Search for the cell housing the specified text and yield its (x, y) center coordinate. 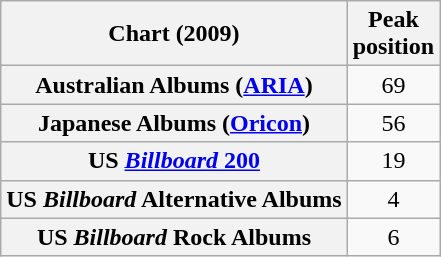
US Billboard Alternative Albums (174, 199)
56 (393, 123)
Japanese Albums (Oricon) (174, 123)
Australian Albums (ARIA) (174, 85)
6 (393, 237)
69 (393, 85)
US Billboard Rock Albums (174, 237)
4 (393, 199)
19 (393, 161)
US Billboard 200 (174, 161)
Chart (2009) (174, 34)
Peakposition (393, 34)
